Locate the cell with the specified text and output its [X, Y] center coordinate. 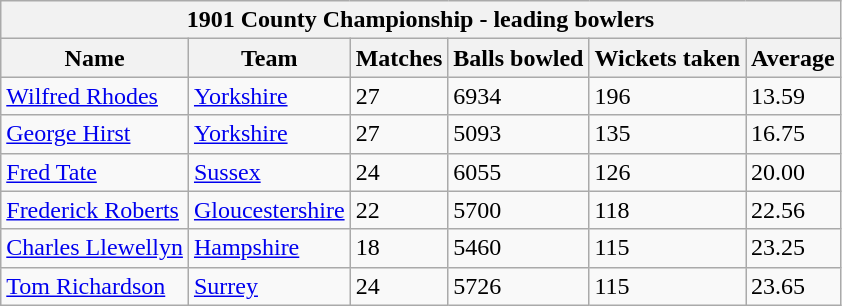
Hampshire [269, 248]
George Hirst [95, 134]
5700 [518, 210]
22.56 [794, 210]
Average [794, 58]
Gloucestershire [269, 210]
5093 [518, 134]
6934 [518, 96]
Wickets taken [668, 58]
5726 [518, 286]
Frederick Roberts [95, 210]
Sussex [269, 172]
23.25 [794, 248]
1901 County Championship - leading bowlers [420, 20]
196 [668, 96]
Fred Tate [95, 172]
6055 [518, 172]
5460 [518, 248]
Team [269, 58]
Wilfred Rhodes [95, 96]
Matches [399, 58]
16.75 [794, 134]
13.59 [794, 96]
Tom Richardson [95, 286]
20.00 [794, 172]
Name [95, 58]
118 [668, 210]
18 [399, 248]
126 [668, 172]
23.65 [794, 286]
Surrey [269, 286]
Charles Llewellyn [95, 248]
135 [668, 134]
Balls bowled [518, 58]
22 [399, 210]
